From the cell containing the given text, extract its center point as [X, Y] coordinate. 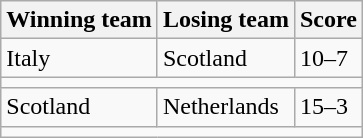
Losing team [226, 20]
15–3 [328, 107]
Score [328, 20]
Italy [80, 58]
10–7 [328, 58]
Netherlands [226, 107]
Winning team [80, 20]
